Return (x, y) of the center of cell containing provided text 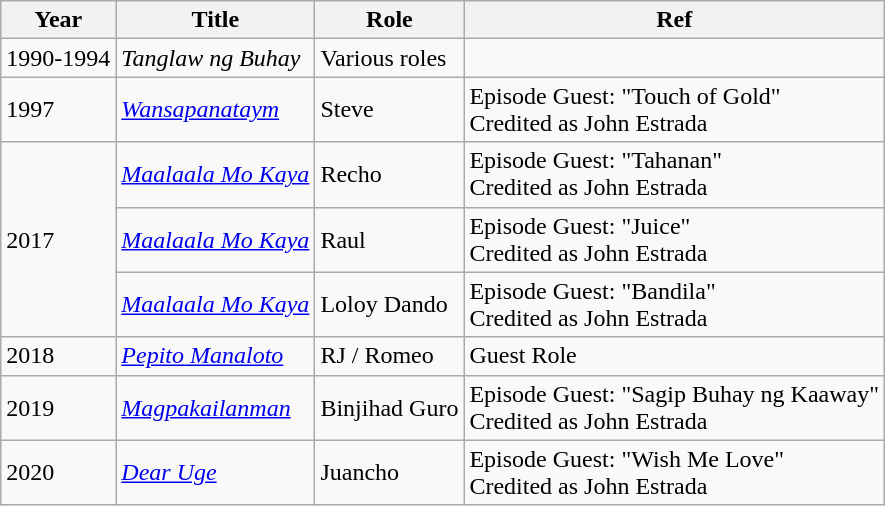
Episode Guest: "Juice" Credited as John Estrada (674, 240)
2019 (58, 408)
Episode Guest: "Bandila" Credited as John Estrada (674, 304)
Role (390, 20)
Episode Guest: "Tahanan" Credited as John Estrada (674, 174)
Episode Guest: "Sagip Buhay ng Kaaway" Credited as John Estrada (674, 408)
Dear Uge (216, 472)
Loloy Dando (390, 304)
1990-1994 (58, 58)
Title (216, 20)
Various roles (390, 58)
Raul (390, 240)
Guest Role (674, 356)
Binjihad Guro (390, 408)
1997 (58, 110)
Steve (390, 110)
Episode Guest: "Touch of Gold" Credited as John Estrada (674, 110)
Episode Guest: "Wish Me Love" Credited as John Estrada (674, 472)
Year (58, 20)
Wansapanataym (216, 110)
2018 (58, 356)
Tanglaw ng Buhay (216, 58)
Juancho (390, 472)
2017 (58, 240)
2020 (58, 472)
Ref (674, 20)
RJ / Romeo (390, 356)
Pepito Manaloto (216, 356)
Recho (390, 174)
Magpakailanman (216, 408)
